Scan for the cell matching the given text and deliver its (X, Y) coordinate at center. 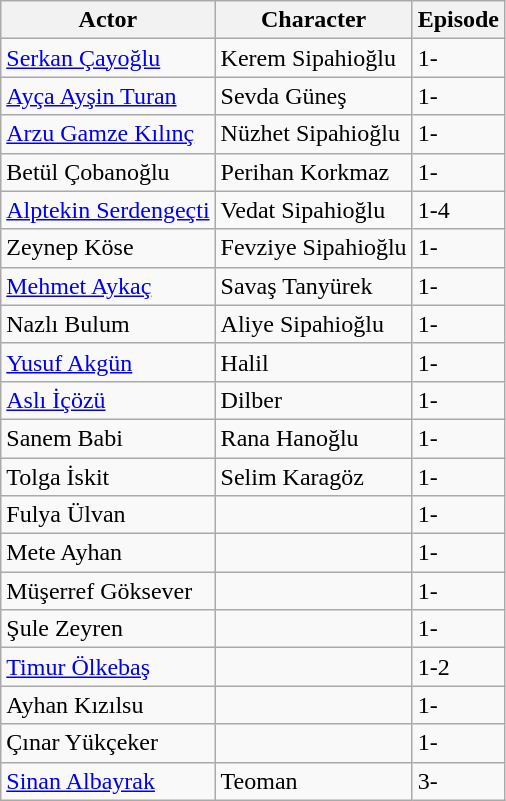
Şule Zeyren (108, 629)
Serkan Çayoğlu (108, 58)
Fulya Ülvan (108, 515)
Selim Karagöz (314, 477)
Sevda Güneş (314, 96)
Dilber (314, 400)
Halil (314, 362)
Ayhan Kızılsu (108, 705)
Rana Hanoğlu (314, 438)
3- (458, 781)
Yusuf Akgün (108, 362)
Kerem Sipahioğlu (314, 58)
Çınar Yükçeker (108, 743)
1-2 (458, 667)
Timur Ölkebaş (108, 667)
Perihan Korkmaz (314, 172)
Mehmet Aykaç (108, 286)
Episode (458, 20)
Zeynep Köse (108, 248)
Sinan Albayrak (108, 781)
Ayça Ayşin Turan (108, 96)
Savaş Tanyürek (314, 286)
Arzu Gamze Kılınç (108, 134)
Müşerref Göksever (108, 591)
Vedat Sipahioğlu (314, 210)
Aliye Sipahioğlu (314, 324)
Nazlı Bulum (108, 324)
1-4 (458, 210)
Nüzhet Sipahioğlu (314, 134)
Tolga İskit (108, 477)
Character (314, 20)
Sanem Babi (108, 438)
Aslı İçözü (108, 400)
Fevziye Sipahioğlu (314, 248)
Actor (108, 20)
Mete Ayhan (108, 553)
Betül Çobanoğlu (108, 172)
Teoman (314, 781)
Alptekin Serdengeçti (108, 210)
